Identify which cell holds the provided text, then report its [x, y] central coordinate. 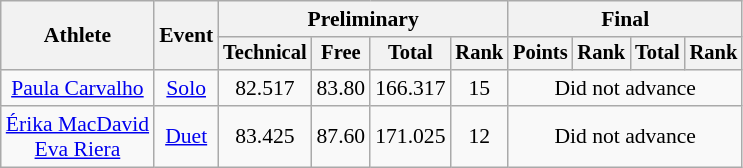
12 [480, 136]
Final [625, 19]
Solo [186, 88]
Érika MacDavidEva Riera [78, 136]
83.80 [342, 88]
Technical [264, 54]
166.317 [410, 88]
Points [540, 54]
Paula Carvalho [78, 88]
Event [186, 36]
Athlete [78, 36]
87.60 [342, 136]
Free [342, 54]
171.025 [410, 136]
Preliminary [363, 19]
83.425 [264, 136]
15 [480, 88]
82.517 [264, 88]
Duet [186, 136]
